Determine the (x, y) coordinate at the center of the cell enclosing the given text.  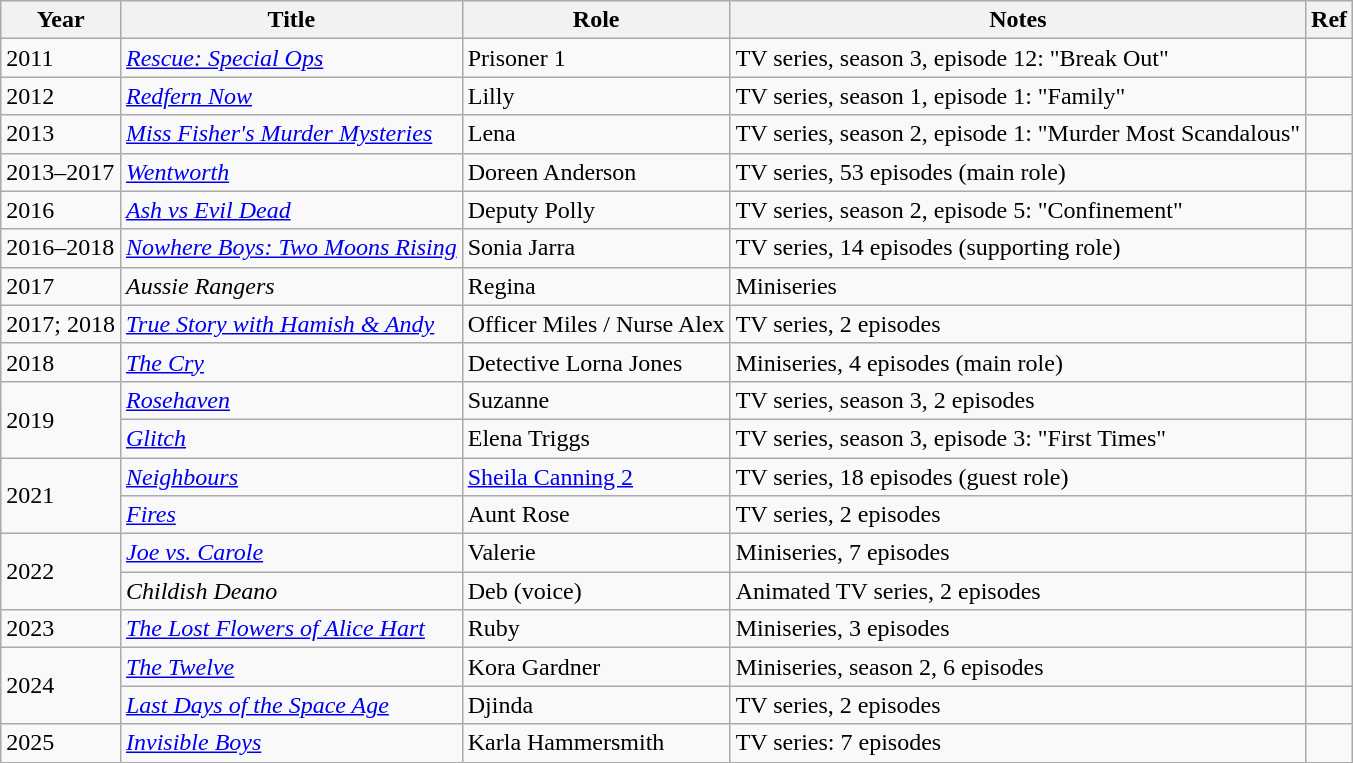
Miniseries, 7 episodes (1018, 553)
Detective Lorna Jones (596, 362)
Aunt Rose (596, 515)
Miss Fisher's Murder Mysteries (291, 134)
Nowhere Boys: Two Moons Rising (291, 248)
2013 (61, 134)
Karla Hammersmith (596, 743)
Miniseries, season 2, 6 episodes (1018, 667)
TV series, season 1, episode 1: "Family" (1018, 96)
Miniseries, 4 episodes (main role) (1018, 362)
2016–2018 (61, 248)
2022 (61, 572)
Miniseries, 3 episodes (1018, 629)
TV series, 14 episodes (supporting role) (1018, 248)
2025 (61, 743)
Title (291, 20)
Last Days of the Space Age (291, 705)
Sheila Canning 2 (596, 477)
The Cry (291, 362)
TV series, season 3, episode 12: "Break Out" (1018, 58)
2012 (61, 96)
Childish Deano (291, 591)
Elena Triggs (596, 438)
2019 (61, 419)
Miniseries (1018, 286)
TV series, 18 episodes (guest role) (1018, 477)
Valerie (596, 553)
Redfern Now (291, 96)
The Lost Flowers of Alice Hart (291, 629)
2016 (61, 210)
TV series, 53 episodes (main role) (1018, 172)
Ash vs Evil Dead (291, 210)
TV series: 7 episodes (1018, 743)
Wentworth (291, 172)
Djinda (596, 705)
2017 (61, 286)
Rosehaven (291, 400)
TV series, season 3, 2 episodes (1018, 400)
Role (596, 20)
Regina (596, 286)
TV series, season 2, episode 1: "Murder Most Scandalous" (1018, 134)
Ruby (596, 629)
Fires (291, 515)
TV series, season 3, episode 3: "First Times" (1018, 438)
Ref (1330, 20)
Kora Gardner (596, 667)
2011 (61, 58)
TV series, season 2, episode 5: "Confinement" (1018, 210)
Prisoner 1 (596, 58)
Notes (1018, 20)
Invisible Boys (291, 743)
True Story with Hamish & Andy (291, 324)
Deputy Polly (596, 210)
Animated TV series, 2 episodes (1018, 591)
2018 (61, 362)
Glitch (291, 438)
2023 (61, 629)
Lena (596, 134)
Sonia Jarra (596, 248)
Aussie Rangers (291, 286)
2024 (61, 686)
Suzanne (596, 400)
Doreen Anderson (596, 172)
The Twelve (291, 667)
2021 (61, 496)
Rescue: Special Ops (291, 58)
Officer Miles / Nurse Alex (596, 324)
Lilly (596, 96)
Neighbours (291, 477)
Deb (voice) (596, 591)
2017; 2018 (61, 324)
Year (61, 20)
2013–2017 (61, 172)
Joe vs. Carole (291, 553)
